Provide the [X, Y] coordinate of the cell's center where the given text is located.  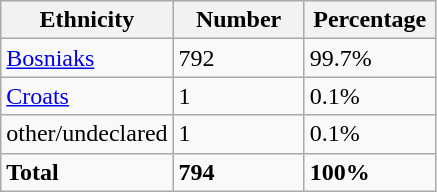
other/undeclared [87, 134]
Percentage [370, 20]
Ethnicity [87, 20]
99.7% [370, 58]
Number [238, 20]
792 [238, 58]
Total [87, 172]
794 [238, 172]
100% [370, 172]
Bosniaks [87, 58]
Croats [87, 96]
